From the cell containing the given text, extract its center point as (x, y) coordinate. 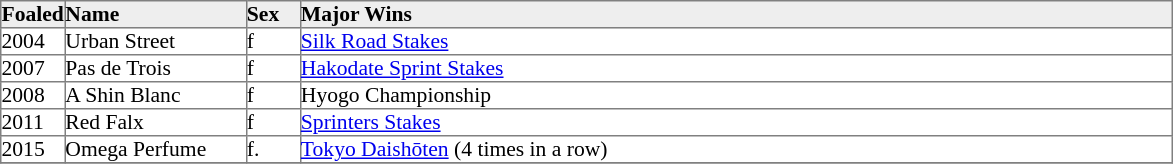
Tokyo Daishōten (4 times in a row) (736, 150)
Sprinters Stakes (736, 122)
2007 (33, 68)
Pas de Trois (156, 68)
Red Falx (156, 122)
Silk Road Stakes (736, 42)
2011 (33, 122)
Urban Street (156, 42)
f. (273, 150)
Hyogo Championship (736, 96)
2008 (33, 96)
2004 (33, 42)
Sex (273, 14)
Foaled (33, 14)
Omega Perfume (156, 150)
A Shin Blanc (156, 96)
2015 (33, 150)
Name (156, 14)
Major Wins (736, 14)
Hakodate Sprint Stakes (736, 68)
